Provide the [X, Y] coordinate of the cell's center where the given text is located.  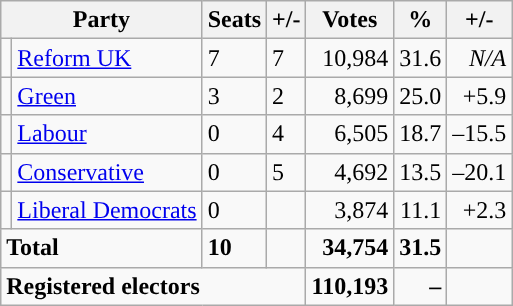
25.0 [420, 96]
3 [234, 96]
10 [234, 248]
– [420, 286]
5 [286, 172]
11.1 [420, 210]
–15.5 [480, 134]
+5.9 [480, 96]
110,193 [350, 286]
–20.1 [480, 172]
Total [102, 248]
Labour [107, 134]
N/A [480, 58]
Seats [234, 20]
13.5 [420, 172]
Reform UK [107, 58]
4 [286, 134]
Party [102, 20]
4,692 [350, 172]
3,874 [350, 210]
Conservative [107, 172]
Registered electors [154, 286]
Liberal Democrats [107, 210]
+2.3 [480, 210]
31.6 [420, 58]
34,754 [350, 248]
Votes [350, 20]
Green [107, 96]
18.7 [420, 134]
8,699 [350, 96]
10,984 [350, 58]
31.5 [420, 248]
6,505 [350, 134]
% [420, 20]
2 [286, 96]
